Determine the (X, Y) coordinate at the center of the cell enclosing the given text.  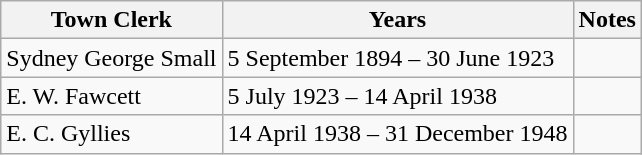
Sydney George Small (112, 58)
5 July 1923 – 14 April 1938 (398, 96)
5 September 1894 – 30 June 1923 (398, 58)
E. W. Fawcett (112, 96)
Years (398, 20)
Notes (607, 20)
14 April 1938 – 31 December 1948 (398, 134)
Town Clerk (112, 20)
E. C. Gyllies (112, 134)
